Return the (X, Y) coordinate for the center point of the cell that contains the specified text.  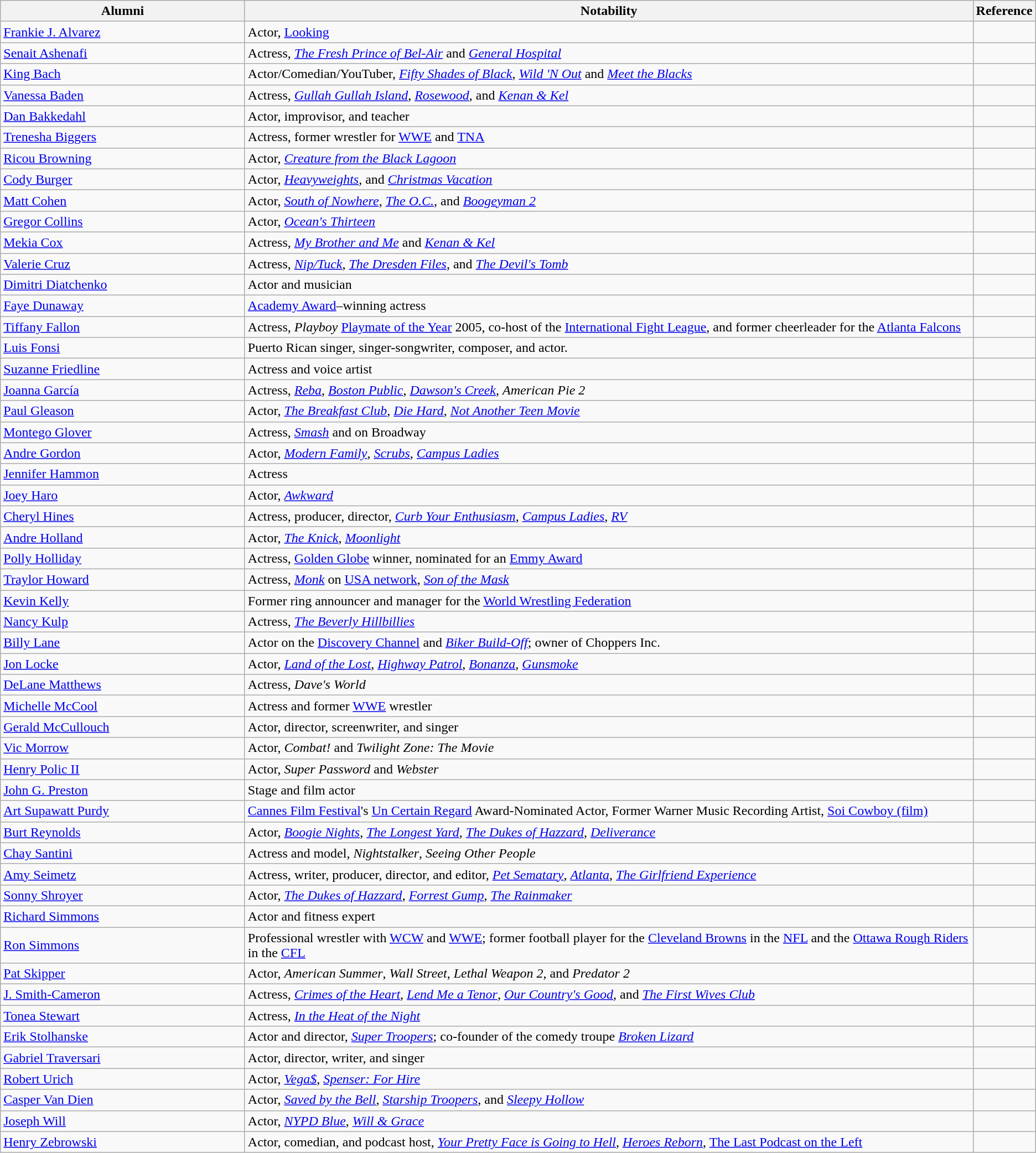
Nancy Kulp (123, 622)
Andre Holland (123, 537)
Montego Glover (123, 432)
Gabriel Traversari (123, 1058)
Frankie J. Alvarez (123, 32)
Actress, The Fresh Prince of Bel-Air and General Hospital (609, 53)
Actor, Ocean's Thirteen (609, 221)
Actor, director, screenwriter, and singer (609, 727)
Luis Fonsi (123, 348)
Billy Lane (123, 643)
Dan Bakkedahl (123, 116)
Actor, NYPD Blue, Will & Grace (609, 1121)
Actress and model, Nightstalker, Seeing Other People (609, 853)
Actor, Modern Family, Scrubs, Campus Ladies (609, 453)
Andre Gordon (123, 453)
Henry Polic II (123, 769)
Actor, improvisor, and teacher (609, 116)
Vanessa Baden (123, 95)
Tiffany Fallon (123, 327)
Actor, South of Nowhere, The O.C., and Boogeyman 2 (609, 200)
Actress, Dave's World (609, 685)
Vic Morrow (123, 748)
DeLane Matthews (123, 685)
Actor, American Summer, Wall Street, Lethal Weapon 2, and Predator 2 (609, 974)
Actor, Creature from the Black Lagoon (609, 158)
Actress, Gullah Gullah Island, Rosewood, and Kenan & Kel (609, 95)
Actor, Heavyweights, and Christmas Vacation (609, 179)
Sonny Shroyer (123, 895)
Cannes Film Festival's Un Certain Regard Award-Nominated Actor, Former Warner Music Recording Artist, Soi Cowboy (film) (609, 811)
Dimitri Diatchenko (123, 285)
Actress (609, 474)
Actor, Boogie Nights, The Longest Yard, The Dukes of Hazzard, Deliverance (609, 832)
Actor and director, Super Troopers; co-founder of the comedy troupe Broken Lizard (609, 1037)
Gregor Collins (123, 221)
Puerto Rican singer, singer-songwriter, composer, and actor. (609, 348)
Actor/Comedian/YouTuber, Fifty Shades of Black, Wild 'N Out and Meet the Blacks (609, 74)
Actress, In the Heat of the Night (609, 1016)
Amy Seimetz (123, 874)
Actor, The Dukes of Hazzard, Forrest Gump, The Rainmaker (609, 895)
Actress, Playboy Playmate of the Year 2005, co-host of the International Fight League, and former cheerleader for the Atlanta Falcons (609, 327)
Actress, producer, director, Curb Your Enthusiasm, Campus Ladies, RV (609, 516)
Matt Cohen (123, 200)
Actor on the Discovery Channel and Biker Build-Off; owner of Choppers Inc. (609, 643)
Actress, My Brother and Me and Kenan & Kel (609, 242)
Alumni (123, 11)
Cheryl Hines (123, 516)
John G. Preston (123, 790)
Actor, Land of the Lost, Highway Patrol, Bonanza, Gunsmoke (609, 664)
Reference (1004, 11)
Actress, writer, producer, director, and editor, Pet Sematary, Atlanta, The Girlfriend Experience (609, 874)
Actor, director, writer, and singer (609, 1058)
Actor, Vega$, Spenser: For Hire (609, 1079)
Trenesha Biggers (123, 137)
Senait Ashenafi (123, 53)
Actor, Combat! and Twilight Zone: The Movie (609, 748)
J. Smith-Cameron (123, 995)
Jennifer Hammon (123, 474)
Actor, Saved by the Bell, Starship Troopers, and Sleepy Hollow (609, 1100)
Joseph Will (123, 1121)
Actress, former wrestler for WWE and TNA (609, 137)
Joey Haro (123, 495)
Valerie Cruz (123, 264)
Chay Santini (123, 853)
Richard Simmons (123, 916)
Stage and film actor (609, 790)
Pat Skipper (123, 974)
Erik Stolhanske (123, 1037)
Actor, The Breakfast Club, Die Hard, Not Another Teen Movie (609, 411)
Actor, The Knick, Moonlight (609, 537)
Tonea Stewart (123, 1016)
Actor, Awkward (609, 495)
Joanna García (123, 390)
Actress and former WWE wrestler (609, 706)
Burt Reynolds (123, 832)
Actor, Super Password and Webster (609, 769)
Actress, Monk on USA network, Son of the Mask (609, 579)
Actress and voice artist (609, 369)
Actress, Golden Globe winner, nominated for an Emmy Award (609, 558)
Actor, Looking (609, 32)
Actress, Crimes of the Heart, Lend Me a Tenor, Our Country's Good, and The First Wives Club (609, 995)
Actress, Nip/Tuck, The Dresden Files, and The Devil's Tomb (609, 264)
Actor, comedian, and podcast host, Your Pretty Face is Going to Hell, Heroes Reborn, The Last Podcast on the Left (609, 1142)
Paul Gleason (123, 411)
Jon Locke (123, 664)
Actress, The Beverly Hillbillies (609, 622)
Ron Simmons (123, 945)
Actress, Smash and on Broadway (609, 432)
Faye Dunaway (123, 306)
Academy Award–winning actress (609, 306)
Former ring announcer and manager for the World Wrestling Federation (609, 600)
Ricou Browning (123, 158)
King Bach (123, 74)
Suzanne Friedline (123, 369)
Gerald McCullouch (123, 727)
Cody Burger (123, 179)
Casper Van Dien (123, 1100)
Henry Zebrowski (123, 1142)
Actress, Reba, Boston Public, Dawson's Creek, American Pie 2 (609, 390)
Actor and fitness expert (609, 916)
Notability (609, 11)
Robert Urich (123, 1079)
Kevin Kelly (123, 600)
Actor and musician (609, 285)
Polly Holliday (123, 558)
Art Supawatt Purdy (123, 811)
Michelle McCool (123, 706)
Mekia Cox (123, 242)
Traylor Howard (123, 579)
Professional wrestler with WCW and WWE; former football player for the Cleveland Browns in the NFL and the Ottawa Rough Riders in the CFL (609, 945)
